For the text-containing cell, return its midpoint in (X, Y) coordinate format. 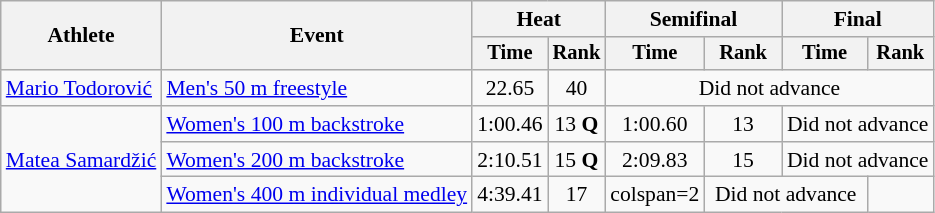
22.65 (510, 88)
Semifinal (694, 19)
2:10.51 (510, 160)
Matea Samardžić (82, 160)
Women's 100 m backstroke (316, 124)
Men's 50 m freestyle (316, 88)
Women's 200 m backstroke (316, 160)
2:09.83 (654, 160)
Athlete (82, 36)
Mario Todorović (82, 88)
Final (858, 19)
4:39.41 (510, 195)
Women's 400 m individual medley (316, 195)
Heat (538, 19)
1:00.46 (510, 124)
15 Q (577, 160)
40 (577, 88)
13 (743, 124)
13 Q (577, 124)
15 (743, 160)
Event (316, 36)
17 (577, 195)
1:00.60 (654, 124)
colspan=2 (654, 195)
